Extract the [x, y] coordinate from the center of the cell holding the provided text.  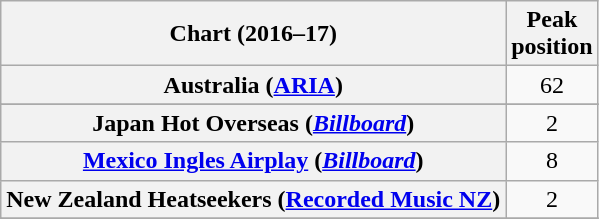
Peak position [552, 34]
Japan Hot Overseas (Billboard) [254, 123]
Mexico Ingles Airplay (Billboard) [254, 161]
8 [552, 161]
Chart (2016–17) [254, 34]
Australia (ARIA) [254, 85]
New Zealand Heatseekers (Recorded Music NZ) [254, 199]
62 [552, 85]
